Return (x, y) of the center of cell containing provided text 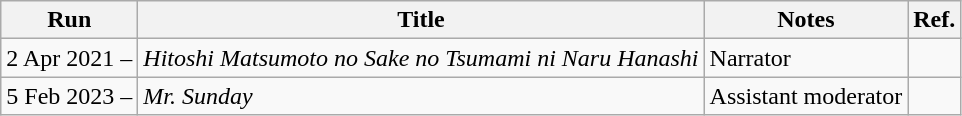
Notes (806, 20)
Narrator (806, 58)
Hitoshi Matsumoto no Sake no Tsumami ni Naru Hanashi (421, 58)
5 Feb 2023 – (70, 96)
Mr. Sunday (421, 96)
Ref. (934, 20)
Title (421, 20)
Assistant moderator (806, 96)
2 Apr 2021 – (70, 58)
Run (70, 20)
